Detect which cell encompasses the target text, then output its [x, y] center coordinate. 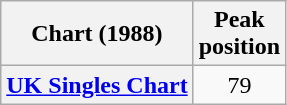
Chart (1988) [97, 34]
UK Singles Chart [97, 85]
Peakposition [239, 34]
79 [239, 85]
